Identify which cell holds the provided text, then report its [x, y] central coordinate. 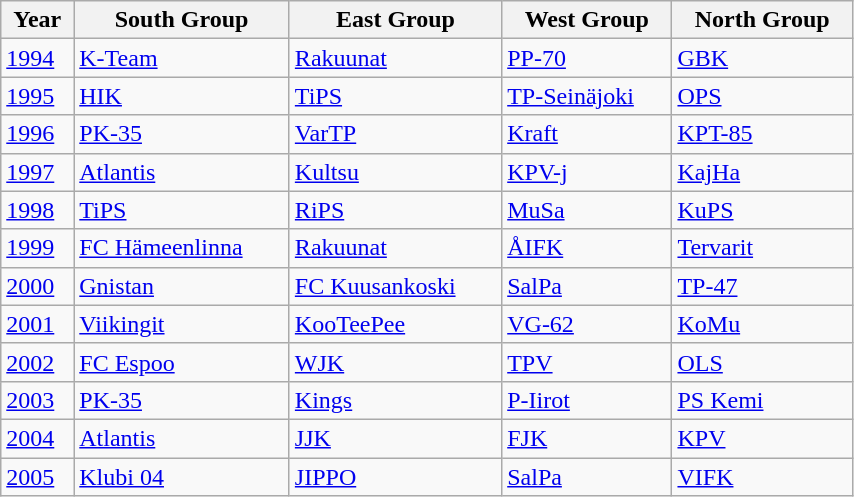
GBK [762, 58]
2000 [38, 286]
P-Iirot [587, 400]
TP-Seinäjoki [587, 96]
FC Kuusankoski [395, 286]
West Group [587, 20]
JIPPO [395, 477]
North Group [762, 20]
KooTeePee [395, 324]
VG-62 [587, 324]
MuSa [587, 210]
FJK [587, 438]
Kings [395, 400]
2001 [38, 324]
Kultsu [395, 172]
KuPS [762, 210]
WJK [395, 362]
KajHa [762, 172]
2004 [38, 438]
1994 [38, 58]
TP-47 [762, 286]
VIFK [762, 477]
2002 [38, 362]
2003 [38, 400]
Kraft [587, 134]
2005 [38, 477]
OLS [762, 362]
HIK [182, 96]
East Group [395, 20]
OPS [762, 96]
Year [38, 20]
RiPS [395, 210]
JJK [395, 438]
Klubi 04 [182, 477]
FC Espoo [182, 362]
KPV-j [587, 172]
K-Team [182, 58]
KPT-85 [762, 134]
1996 [38, 134]
South Group [182, 20]
Viikingit [182, 324]
PS Kemi [762, 400]
FC Hämeenlinna [182, 248]
Tervarit [762, 248]
KoMu [762, 324]
PP-70 [587, 58]
Gnistan [182, 286]
ÅIFK [587, 248]
KPV [762, 438]
1999 [38, 248]
1995 [38, 96]
1998 [38, 210]
TPV [587, 362]
1997 [38, 172]
VarTP [395, 134]
